For the text-containing cell, return its midpoint in [X, Y] coordinate format. 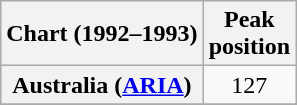
Australia (ARIA) [102, 85]
Chart (1992–1993) [102, 34]
Peakposition [249, 34]
127 [249, 85]
